Identify which cell holds the provided text, then report its [x, y] central coordinate. 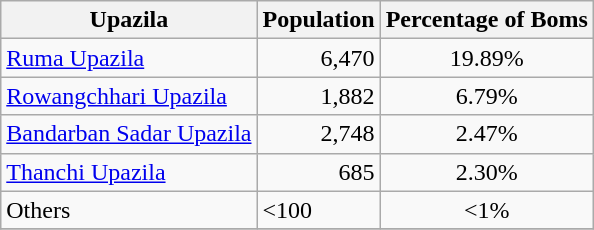
Rowangchhari Upazila [129, 96]
Percentage of Boms [486, 20]
1,882 [318, 96]
<1% [486, 210]
Others [129, 210]
2,748 [318, 134]
<100 [318, 210]
6,470 [318, 58]
Thanchi Upazila [129, 172]
Ruma Upazila [129, 58]
2.30% [486, 172]
Upazila [129, 20]
2.47% [486, 134]
685 [318, 172]
Bandarban Sadar Upazila [129, 134]
Population [318, 20]
6.79% [486, 96]
19.89% [486, 58]
